Detect which cell encompasses the target text, then output its (x, y) center coordinate. 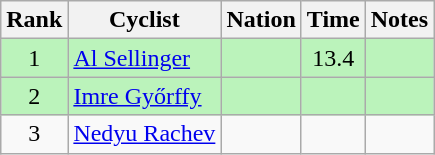
3 (34, 134)
Cyclist (144, 20)
Al Sellinger (144, 58)
1 (34, 58)
2 (34, 96)
Time (333, 20)
Notes (399, 20)
Nedyu Rachev (144, 134)
Nation (261, 20)
Imre Győrffy (144, 96)
Rank (34, 20)
13.4 (333, 58)
